Extract the [x, y] coordinate from the center of the cell holding the provided text.  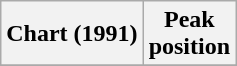
Peakposition [189, 34]
Chart (1991) [72, 34]
